Scan for the cell matching the given text and deliver its [X, Y] coordinate at center. 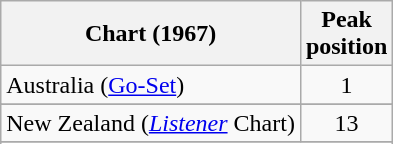
Australia (Go-Set) [151, 85]
Peakposition [346, 34]
13 [346, 123]
New Zealand (Listener Chart) [151, 123]
1 [346, 85]
Chart (1967) [151, 34]
